Capture the cell that displays the provided text and extract its [x, y] central coordinate. 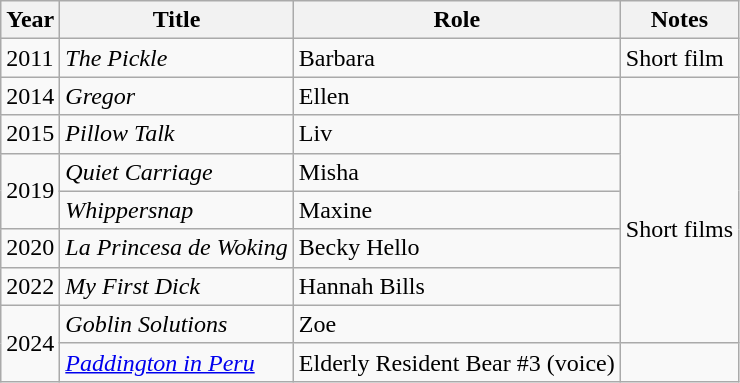
Goblin Solutions [176, 324]
2020 [30, 248]
Paddington in Peru [176, 362]
Short films [679, 229]
Misha [456, 172]
Role [456, 20]
Zoe [456, 324]
Pillow Talk [176, 134]
Hannah Bills [456, 286]
Elderly Resident Bear #3 (voice) [456, 362]
Ellen [456, 96]
Liv [456, 134]
2019 [30, 191]
Title [176, 20]
Maxine [456, 210]
2011 [30, 58]
The Pickle [176, 58]
Becky Hello [456, 248]
2014 [30, 96]
Barbara [456, 58]
Gregor [176, 96]
2015 [30, 134]
Short film [679, 58]
2022 [30, 286]
Year [30, 20]
Quiet Carriage [176, 172]
Whippersnap [176, 210]
La Princesa de Woking [176, 248]
2024 [30, 343]
Notes [679, 20]
My First Dick [176, 286]
